Output the (X, Y) coordinate of the center of the cell containing the given text.  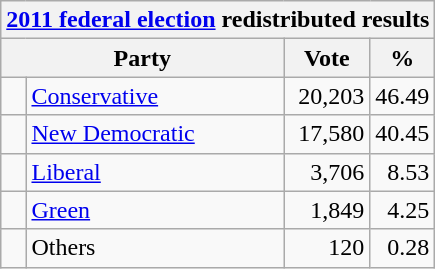
New Democratic (155, 134)
2011 federal election redistributed results (218, 20)
Liberal (155, 172)
8.53 (402, 172)
120 (327, 248)
4.25 (402, 210)
Vote (327, 58)
0.28 (402, 248)
20,203 (327, 96)
1,849 (327, 210)
17,580 (327, 134)
Green (155, 210)
3,706 (327, 172)
Party (142, 58)
Others (155, 248)
46.49 (402, 96)
% (402, 58)
Conservative (155, 96)
40.45 (402, 134)
